Scan for the cell matching the given text and deliver its (x, y) coordinate at center. 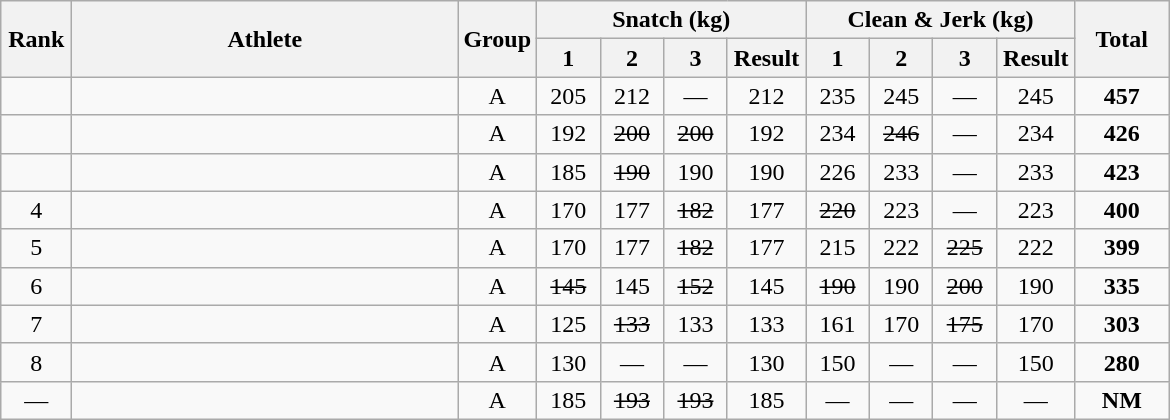
215 (838, 248)
Rank (36, 39)
220 (838, 210)
246 (901, 134)
423 (1122, 172)
125 (569, 324)
152 (696, 286)
7 (36, 324)
Group (498, 39)
226 (838, 172)
5 (36, 248)
Total (1122, 39)
225 (965, 248)
400 (1122, 210)
280 (1122, 362)
Clean & Jerk (kg) (940, 20)
6 (36, 286)
235 (838, 96)
4 (36, 210)
205 (569, 96)
399 (1122, 248)
161 (838, 324)
457 (1122, 96)
335 (1122, 286)
Athlete (265, 39)
NM (1122, 400)
8 (36, 362)
175 (965, 324)
303 (1122, 324)
426 (1122, 134)
Snatch (kg) (672, 20)
